Scan for the cell matching the given text and deliver its (x, y) coordinate at center. 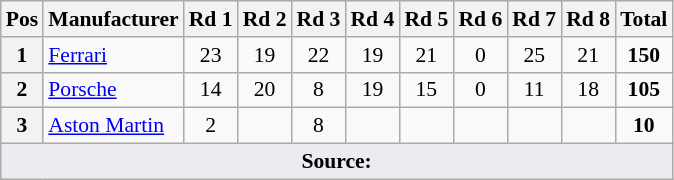
10 (644, 126)
Total (644, 19)
Manufacturer (113, 19)
Rd 1 (211, 19)
15 (426, 90)
14 (211, 90)
Rd 2 (265, 19)
22 (319, 55)
Rd 6 (480, 19)
Ferrari (113, 55)
Rd 3 (319, 19)
Porsche (113, 90)
20 (265, 90)
Pos (22, 19)
Aston Martin (113, 126)
Rd 8 (588, 19)
23 (211, 55)
Rd 4 (372, 19)
Source: (337, 162)
11 (534, 90)
18 (588, 90)
Rd 7 (534, 19)
3 (22, 126)
1 (22, 55)
105 (644, 90)
25 (534, 55)
150 (644, 55)
Rd 5 (426, 19)
